From the cell containing the given text, extract its center point as [x, y] coordinate. 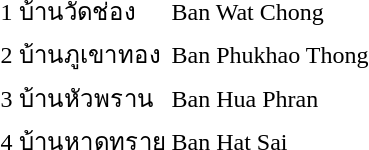
บ้านภูเขาทอง [92, 54]
บ้านหัวพราน [92, 98]
